Locate the cell with the specified text and output its [x, y] center coordinate. 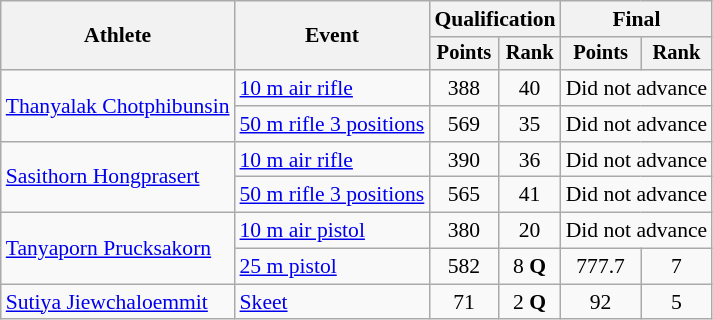
71 [464, 302]
Thanyalak Chotphibunsin [118, 106]
582 [464, 267]
5 [677, 302]
25 m pistol [332, 267]
777.7 [601, 267]
Sasithorn Hongprasert [118, 178]
7 [677, 267]
41 [530, 195]
10 m air pistol [332, 231]
Sutiya Jiewchaloemmit [118, 302]
Final [637, 19]
Tanyaporn Prucksakorn [118, 248]
92 [601, 302]
390 [464, 160]
565 [464, 195]
569 [464, 124]
388 [464, 88]
Athlete [118, 36]
20 [530, 231]
36 [530, 160]
8 Q [530, 267]
Skeet [332, 302]
40 [530, 88]
Event [332, 36]
2 Q [530, 302]
35 [530, 124]
Qualification [494, 19]
380 [464, 231]
